Determine the (x, y) coordinate at the center of the cell enclosing the given text.  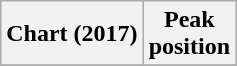
Chart (2017) (72, 34)
Peak position (189, 34)
